Detect which cell encompasses the target text, then output its [x, y] center coordinate. 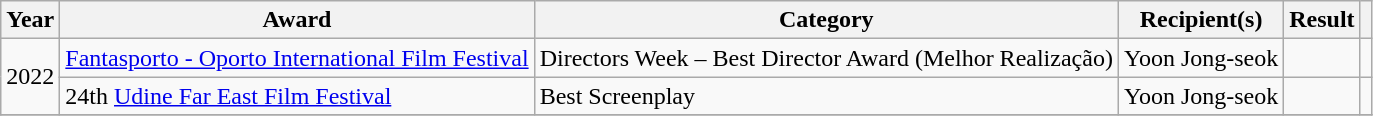
Directors Week – Best Director Award (Melhor Realização) [826, 58]
Category [826, 20]
Fantasporto - Oporto International Film Festival [297, 58]
Result [1322, 20]
Year [30, 20]
Recipient(s) [1200, 20]
2022 [30, 77]
24th Udine Far East Film Festival [297, 96]
Award [297, 20]
Best Screenplay [826, 96]
